Scan for the cell matching the given text and deliver its (x, y) coordinate at center. 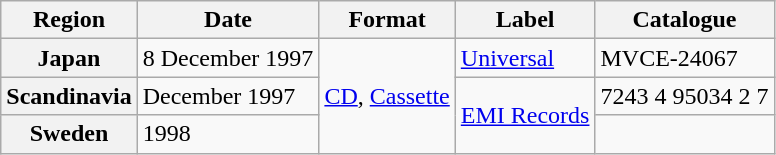
1998 (228, 134)
Sweden (69, 134)
Label (525, 20)
Format (387, 20)
Catalogue (684, 20)
8 December 1997 (228, 58)
December 1997 (228, 96)
EMI Records (525, 115)
7243 4 95034 2 7 (684, 96)
Region (69, 20)
Scandinavia (69, 96)
Universal (525, 58)
MVCE-24067 (684, 58)
CD, Cassette (387, 96)
Japan (69, 58)
Date (228, 20)
